Scan for the cell matching the given text and deliver its [X, Y] coordinate at center. 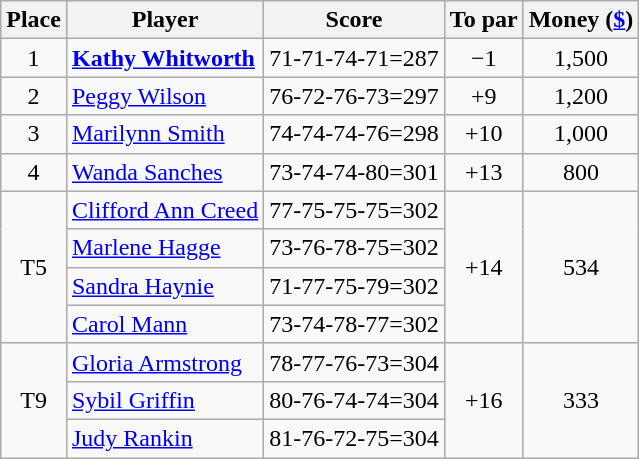
Place [34, 20]
Wanda Sanches [164, 172]
+14 [484, 267]
Kathy Whitworth [164, 58]
534 [581, 267]
+16 [484, 400]
71-77-75-79=302 [354, 286]
73-74-78-77=302 [354, 324]
81-76-72-75=304 [354, 438]
Money ($) [581, 20]
78-77-76-73=304 [354, 362]
71-71-74-71=287 [354, 58]
333 [581, 400]
3 [34, 134]
77-75-75-75=302 [354, 210]
73-76-78-75=302 [354, 248]
T5 [34, 267]
Marlene Hagge [164, 248]
1,500 [581, 58]
Marilynn Smith [164, 134]
+13 [484, 172]
Peggy Wilson [164, 96]
800 [581, 172]
+9 [484, 96]
1 [34, 58]
Score [354, 20]
Carol Mann [164, 324]
Gloria Armstrong [164, 362]
Player [164, 20]
4 [34, 172]
Clifford Ann Creed [164, 210]
1,000 [581, 134]
74-74-74-76=298 [354, 134]
+10 [484, 134]
−1 [484, 58]
73-74-74-80=301 [354, 172]
1,200 [581, 96]
76-72-76-73=297 [354, 96]
To par [484, 20]
Sybil Griffin [164, 400]
T9 [34, 400]
2 [34, 96]
Judy Rankin [164, 438]
80-76-74-74=304 [354, 400]
Sandra Haynie [164, 286]
